Find where the given text appears and provide that cell's center as [X, Y] coordinate. 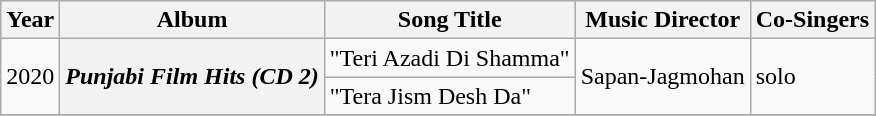
Music Director [662, 20]
"Teri Azadi Di Shamma" [450, 58]
"Tera Jism Desh Da" [450, 96]
Album [192, 20]
Year [30, 20]
Co-Singers [812, 20]
solo [812, 77]
Sapan-Jagmohan [662, 77]
Punjabi Film Hits (CD 2) [192, 77]
Song Title [450, 20]
2020 [30, 77]
